Find where the given text appears and provide that cell's center as (X, Y) coordinate. 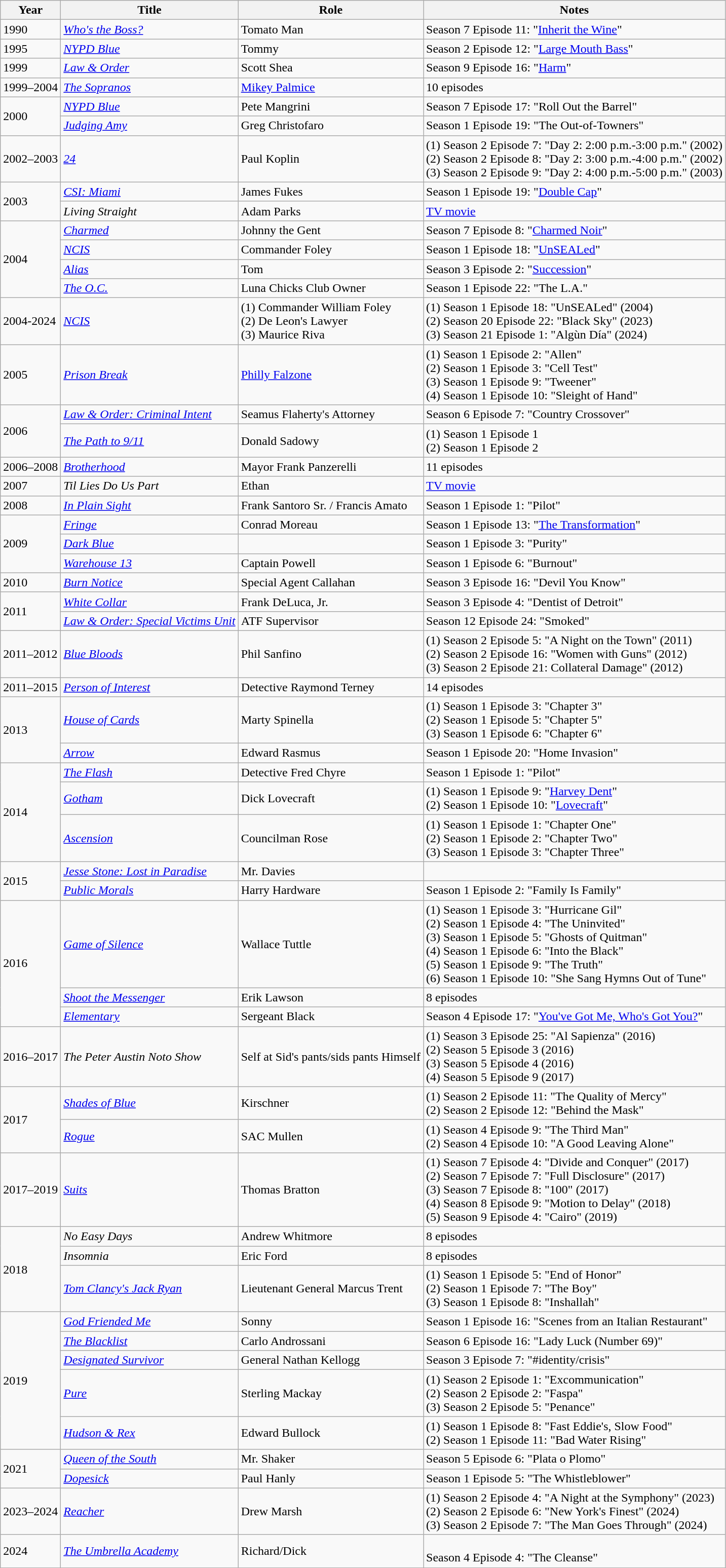
The Peter Austin Noto Show (149, 1056)
(1) Season 1 Episode 3: "Chapter 3"(2) Season 1 Episode 5: "Chapter 5"(3) Season 1 Episode 6: "Chapter 6" (575, 720)
Councilman Rose (330, 838)
Dick Lovecraft (330, 799)
Richard/Dick (330, 1551)
1995 (30, 49)
Jesse Stone: Lost in Paradise (149, 871)
14 episodes (575, 687)
24 (149, 159)
The Sopranos (149, 87)
Title (149, 10)
(1) Season 1 Episode 9: "Harvey Dent"(2) Season 1 Episode 10: "Lovecraft" (575, 799)
Prison Break (149, 375)
Season 1 Episode 13: "The Transformation" (575, 525)
CSI: Miami (149, 192)
Law & Order: Criminal Intent (149, 415)
2015 (30, 881)
The Path to 9/11 (149, 441)
Detective Fred Chyre (330, 772)
Suits (149, 1189)
Season 1 Episode 6: "Burnout" (575, 563)
Game of Silence (149, 944)
Season 6 Episode 7: "Country Crossover" (575, 415)
Detective Raymond Terney (330, 687)
2005 (30, 375)
(1) Season 2 Episode 1: "Excommunication"(2) Season 2 Episode 2: "Faspa"(3) Season 2 Episode 5: "Penance" (575, 1393)
The O.C. (149, 288)
Til Lies Do Us Part (149, 486)
Commander Foley (330, 249)
Frank DeLuca, Jr. (330, 602)
Season 1 Episode 19: "Double Cap" (575, 192)
2002–2003 (30, 159)
2014 (30, 812)
Eric Ford (330, 1255)
Tomato Man (330, 29)
Season 9 Episode 16: "Harm" (575, 68)
Blue Bloods (149, 654)
Philly Falzone (330, 375)
Season 7 Episode 11: "Inherit the Wine" (575, 29)
Shades of Blue (149, 1103)
No Easy Days (149, 1236)
2011 (30, 611)
Insomnia (149, 1255)
2017–2019 (30, 1189)
2006–2008 (30, 467)
Season 4 Episode 17: "You've Got Me, Who's Got You?" (575, 1017)
Queen of the South (149, 1459)
Mayor Frank Panzerelli (330, 467)
2009 (30, 544)
(1) Season 1 Episode 5: "End of Honor"(2) Season 1 Episode 7: "The Boy"(3) Season 1 Episode 8: "Inshallah" (575, 1289)
Who's the Boss? (149, 29)
1999 (30, 68)
Season 1 Episode 22: "The L.A." (575, 288)
Scott Shea (330, 68)
1999–2004 (30, 87)
Season 1 Episode 5: "The Whistleblower" (575, 1478)
Season 1 Episode 2: "Family Is Family" (575, 890)
Ascension (149, 838)
Drew Marsh (330, 1511)
Season 3 Episode 7: "#identity/crisis" (575, 1360)
Season 1 Episode 3: "Purity" (575, 544)
Designated Survivor (149, 1360)
Paul Koplin (330, 159)
Frank Santoro Sr. / Francis Amato (330, 505)
In Plain Sight (149, 505)
Carlo Androssani (330, 1341)
Wallace Tuttle (330, 944)
Charmed (149, 230)
Mikey Palmice (330, 87)
Elementary (149, 1017)
(1) Season 1 Episode 18: "UnSEALed" (2004)(2) Season 20 Episode 22: "Black Sky" (2023)(3) Season 21 Episode 1: "Algùn Día" (2024) (575, 321)
(1) Season 2 Episode 11: "The Quality of Mercy"(2) Season 2 Episode 12: "Behind the Mask" (575, 1103)
General Nathan Kellogg (330, 1360)
Season 3 Episode 2: "Succession" (575, 269)
Reacher (149, 1511)
The Blacklist (149, 1341)
2004 (30, 259)
Johnny the Gent (330, 230)
(1) Commander William Foley(2) De Leon's Lawyer(3) Maurice Riva (330, 321)
Tommy (330, 49)
2016–2017 (30, 1056)
Pete Mangrini (330, 106)
2016 (30, 963)
Person of Interest (149, 687)
2021 (30, 1469)
Mr. Shaker (330, 1459)
Luna Chicks Club Owner (330, 288)
Pure (149, 1393)
2007 (30, 486)
Ethan (330, 486)
Judging Amy (149, 126)
House of Cards (149, 720)
Season 2 Episode 12: "Large Mouth Bass" (575, 49)
2013 (30, 730)
2003 (30, 201)
Tom (330, 269)
Gotham (149, 799)
2011–2015 (30, 687)
Andrew Whitmore (330, 1236)
2019 (30, 1380)
2011–2012 (30, 654)
2006 (30, 431)
Lieutenant General Marcus Trent (330, 1289)
White Collar (149, 602)
Phil Sanfino (330, 654)
Hudson & Rex (149, 1433)
10 episodes (575, 87)
(1) Season 1 Episode 2: "Allen"(2) Season 1 Episode 3: "Cell Test"(3) Season 1 Episode 9: "Tweener"(4) Season 1 Episode 10: "Sleight of Hand" (575, 375)
ATF Supervisor (330, 621)
Fringe (149, 525)
Season 12 Episode 24: "Smoked" (575, 621)
Season 1 Episode 18: "UnSEALed" (575, 249)
Paul Hanly (330, 1478)
Season 3 Episode 16: "Devil You Know" (575, 582)
Edward Rasmus (330, 753)
Burn Notice (149, 582)
(1) Season 1 Episode 1: "Chapter One"(2) Season 1 Episode 2: "Chapter Two"(3) Season 1 Episode 3: "Chapter Three" (575, 838)
Season 1 Episode 16: "Scenes from an Italian Restaurant" (575, 1322)
Season 7 Episode 17: "Roll Out the Barrel" (575, 106)
Marty Spinella (330, 720)
(1) Season 3 Episode 25: "Al Sapienza" (2016)(2) Season 5 Episode 3 (2016)(3) Season 5 Episode 4 (2016)(4) Season 5 Episode 9 (2017) (575, 1056)
Captain Powell (330, 563)
2004-2024 (30, 321)
James Fukes (330, 192)
2000 (30, 116)
Kirschner (330, 1103)
Season 7 Episode 8: "Charmed Noir" (575, 230)
Self at Sid's pants/sids pants Himself (330, 1056)
2010 (30, 582)
Living Straight (149, 211)
God Friended Me (149, 1322)
Warehouse 13 (149, 563)
Mr. Davies (330, 871)
Edward Bullock (330, 1433)
Public Morals (149, 890)
Role (330, 10)
Brotherhood (149, 467)
The Flash (149, 772)
Season 3 Episode 4: "Dentist of Detroit" (575, 602)
(1) Season 1 Episode 8: "Fast Eddie's, Slow Food"(2) Season 1 Episode 11: "Bad Water Rising" (575, 1433)
(1) Season 4 Episode 9: "The Third Man"(2) Season 4 Episode 10: "A Good Leaving Alone" (575, 1136)
Season 5 Episode 6: "Plata o Plomo" (575, 1459)
Season 1 Episode 19: "The Out-of-Towners" (575, 126)
2008 (30, 505)
2017 (30, 1119)
Arrow (149, 753)
Tom Clancy's Jack Ryan (149, 1289)
Rogue (149, 1136)
Harry Hardware (330, 890)
Greg Christofaro (330, 126)
Donald Sadowy (330, 441)
Erik Lawson (330, 997)
Conrad Moreau (330, 525)
Thomas Bratton (330, 1189)
2018 (30, 1269)
Dopesick (149, 1478)
Sterling Mackay (330, 1393)
The Umbrella Academy (149, 1551)
Adam Parks (330, 211)
Season 4 Episode 4: "The Cleanse" (575, 1551)
Special Agent Callahan (330, 582)
(1) Season 1 Episode 1(2) Season 1 Episode 2 (575, 441)
Year (30, 10)
Sergeant Black (330, 1017)
1990 (30, 29)
2024 (30, 1551)
2023–2024 (30, 1511)
Dark Blue (149, 544)
11 episodes (575, 467)
Seamus Flaherty's Attorney (330, 415)
Season 1 Episode 20: "Home Invasion" (575, 753)
Law & Order: Special Victims Unit (149, 621)
Season 6 Episode 16: "Lady Luck (Number 69)" (575, 1341)
Shoot the Messenger (149, 997)
Sonny (330, 1322)
Law & Order (149, 68)
SAC Mullen (330, 1136)
Alias (149, 269)
Notes (575, 10)
